Return the (x, y) coordinate for the center point of the cell that contains the specified text.  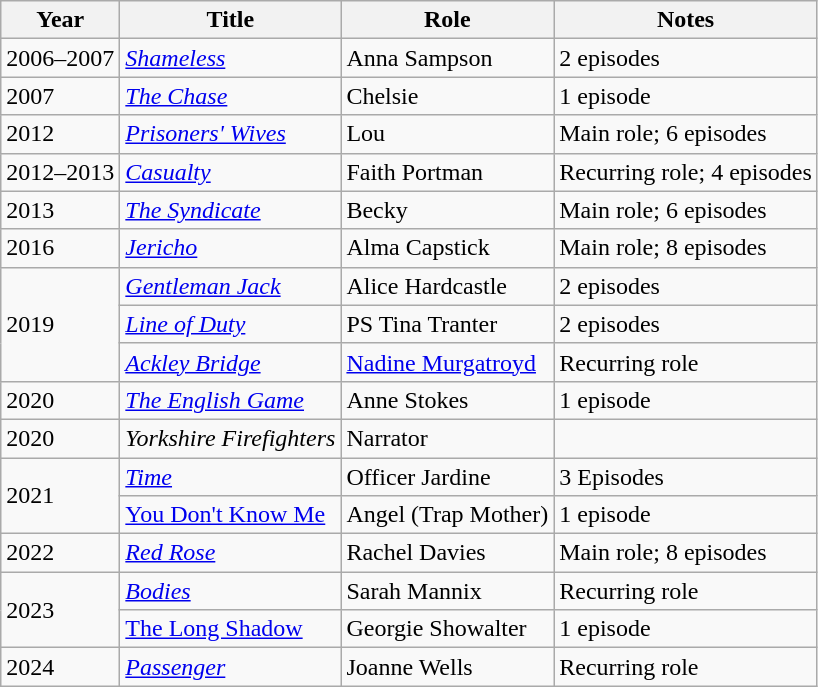
Chelsie (448, 96)
Jericho (230, 248)
Lou (448, 134)
Red Rose (230, 553)
PS Tina Tranter (448, 324)
Casualty (230, 172)
Joanne Wells (448, 667)
Angel (Trap Mother) (448, 515)
Faith Portman (448, 172)
Prisoners' Wives (230, 134)
Role (448, 20)
2019 (60, 324)
2012 (60, 134)
3 Episodes (686, 477)
Sarah Mannix (448, 591)
You Don't Know Me (230, 515)
Gentleman Jack (230, 286)
Title (230, 20)
2024 (60, 667)
2013 (60, 210)
Ackley Bridge (230, 362)
2012–2013 (60, 172)
Anne Stokes (448, 400)
Bodies (230, 591)
Narrator (448, 438)
2021 (60, 496)
Year (60, 20)
The Syndicate (230, 210)
Recurring role; 4 episodes (686, 172)
Notes (686, 20)
2022 (60, 553)
Anna Sampson (448, 58)
Alice Hardcastle (448, 286)
The English Game (230, 400)
Becky (448, 210)
The Long Shadow (230, 629)
Time (230, 477)
2007 (60, 96)
2023 (60, 610)
2016 (60, 248)
Rachel Davies (448, 553)
Shameless (230, 58)
Nadine Murgatroyd (448, 362)
Line of Duty (230, 324)
Officer Jardine (448, 477)
The Chase (230, 96)
Georgie Showalter (448, 629)
2006–2007 (60, 58)
Alma Capstick (448, 248)
Yorkshire Firefighters (230, 438)
Passenger (230, 667)
